Capture the cell that displays the provided text and extract its [x, y] central coordinate. 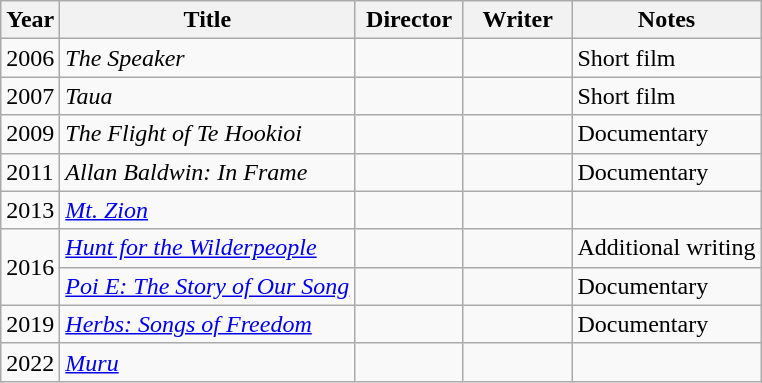
Poi E: The Story of Our Song [208, 286]
2011 [30, 172]
2013 [30, 210]
Notes [666, 20]
Writer [518, 20]
Hunt for the Wilderpeople [208, 248]
Mt. Zion [208, 210]
Muru [208, 362]
2016 [30, 267]
2022 [30, 362]
2019 [30, 324]
Additional writing [666, 248]
Year [30, 20]
Herbs: Songs of Freedom [208, 324]
Title [208, 20]
Director [410, 20]
2007 [30, 96]
2006 [30, 58]
The Flight of Te Hookioi [208, 134]
The Speaker [208, 58]
Allan Baldwin: In Frame [208, 172]
2009 [30, 134]
Taua [208, 96]
